Scan for the cell matching the given text and deliver its [X, Y] coordinate at center. 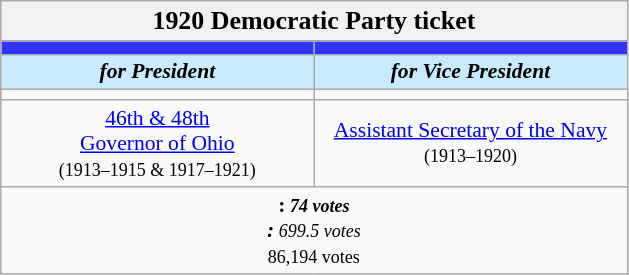
Assistant Secretary of the Navy(1913–1920) [470, 144]
46th & 48thGovernor of Ohio(1913–1915 & 1917–1921) [158, 144]
for Vice President [470, 72]
1920 Democratic Party ticket [314, 21]
: 74 votes: 699.5 votes86,194 votes [314, 230]
for President [158, 72]
